Find where the given text appears and provide that cell's center as (X, Y) coordinate. 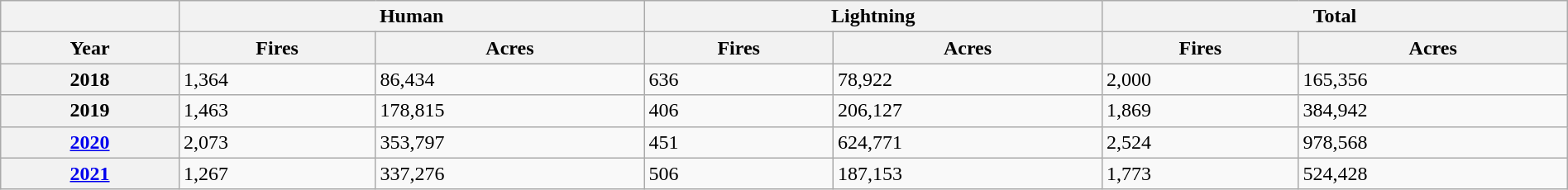
384,942 (1432, 111)
Total (1335, 17)
1,773 (1201, 173)
Year (90, 48)
978,568 (1432, 142)
1,869 (1201, 111)
636 (739, 79)
86,434 (509, 79)
1,364 (276, 79)
406 (739, 111)
624,771 (968, 142)
178,815 (509, 111)
2,000 (1201, 79)
206,127 (968, 111)
337,276 (509, 173)
2019 (90, 111)
187,153 (968, 173)
353,797 (509, 142)
524,428 (1432, 173)
2021 (90, 173)
2020 (90, 142)
Lightning (873, 17)
451 (739, 142)
78,922 (968, 79)
Human (412, 17)
165,356 (1432, 79)
1,267 (276, 173)
1,463 (276, 111)
2018 (90, 79)
506 (739, 173)
2,524 (1201, 142)
2,073 (276, 142)
